From the cell containing the given text, extract its center point as [X, Y] coordinate. 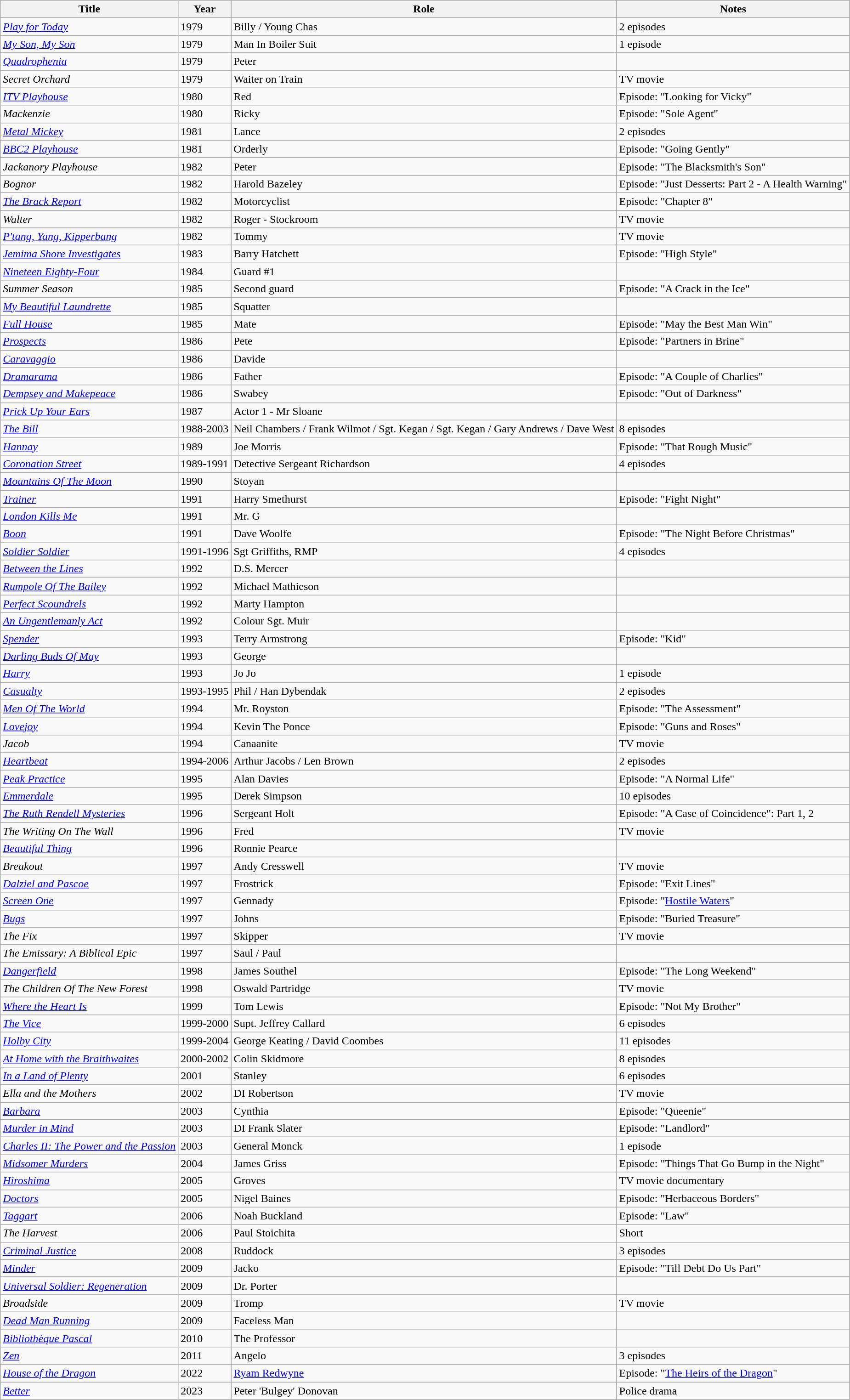
Johns [424, 918]
The Ruth Rendell Mysteries [89, 814]
Phil / Han Dybendak [424, 691]
1999 [205, 1006]
Episode: "A Normal Life" [733, 779]
Father [424, 376]
Episode: "The Heirs of the Dragon" [733, 1373]
Charles II: The Power and the Passion [89, 1146]
Orderly [424, 149]
Episode: "Buried Treasure" [733, 918]
The Bill [89, 429]
Arthur Jacobs / Len Brown [424, 761]
BBC2 Playhouse [89, 149]
Motorcyclist [424, 201]
Ruddock [424, 1251]
Trainer [89, 499]
Canaanite [424, 743]
Episode: "A Case of Coincidence": Part 1, 2 [733, 814]
Full House [89, 324]
Paul Stoichita [424, 1233]
Episode: "May the Best Man Win" [733, 324]
Soldier Soldier [89, 551]
Sgt Griffiths, RMP [424, 551]
Jacko [424, 1268]
11 episodes [733, 1041]
Beautiful Thing [89, 849]
Harold Bazeley [424, 184]
My Beautiful Laundrette [89, 306]
Summer Season [89, 289]
Groves [424, 1181]
Episode: "Exit Lines" [733, 884]
Short [733, 1233]
George Keating / David Coombes [424, 1041]
Darling Buds Of May [89, 656]
Dr. Porter [424, 1286]
Episode: "Landlord" [733, 1128]
1984 [205, 272]
Jemima Shore Investigates [89, 254]
Secret Orchard [89, 79]
Neil Chambers / Frank Wilmot / Sgt. Kegan / Sgt. Kegan / Gary Andrews / Dave West [424, 429]
Kevin The Ponce [424, 726]
Murder in Mind [89, 1128]
Title [89, 9]
Episode: "Kid" [733, 639]
Midsomer Murders [89, 1163]
The Children Of The New Forest [89, 988]
Dave Woolfe [424, 534]
ITV Playhouse [89, 96]
Harry [89, 674]
Caravaggio [89, 359]
Role [424, 9]
Criminal Justice [89, 1251]
Episode: "The Blacksmith's Son" [733, 166]
Skipper [424, 936]
Bibliothèque Pascal [89, 1338]
Episode: "Guns and Roses" [733, 726]
Episode: "Just Desserts: Part 2 - A Health Warning" [733, 184]
Detective Sergeant Richardson [424, 464]
1988-2003 [205, 429]
1993-1995 [205, 691]
Jacob [89, 743]
Zen [89, 1356]
Dead Man Running [89, 1321]
George [424, 656]
Angelo [424, 1356]
The Professor [424, 1338]
Mountains Of The Moon [89, 481]
Ryam Redwyne [424, 1373]
An Ungentlemanly Act [89, 621]
Marty Hampton [424, 604]
Taggart [89, 1216]
In a Land of Plenty [89, 1076]
Dangerfield [89, 971]
Frostrick [424, 884]
1983 [205, 254]
Police drama [733, 1391]
Nineteen Eighty-Four [89, 272]
Barbara [89, 1111]
Casualty [89, 691]
Walter [89, 219]
Men Of The World [89, 709]
Mate [424, 324]
Barry Hatchett [424, 254]
Mackenzie [89, 114]
2022 [205, 1373]
The Brack Report [89, 201]
Episode: "The Long Weekend" [733, 971]
2004 [205, 1163]
Episode: "Looking for Vicky" [733, 96]
Pete [424, 341]
Andy Cresswell [424, 866]
Play for Today [89, 27]
Breakout [89, 866]
2011 [205, 1356]
Screen One [89, 901]
Hannay [89, 446]
Prospects [89, 341]
Fred [424, 831]
Dalziel and Pascoe [89, 884]
Episode: "Partners in Brine" [733, 341]
Broadside [89, 1303]
Sergeant Holt [424, 814]
Episode: "Out of Darkness" [733, 394]
The Emissary: A Biblical Epic [89, 953]
Derek Simpson [424, 796]
Episode: "Chapter 8" [733, 201]
At Home with the Braithwaites [89, 1058]
Bognor [89, 184]
Jackanory Playhouse [89, 166]
Ronnie Pearce [424, 849]
Where the Heart Is [89, 1006]
Lance [424, 131]
General Monck [424, 1146]
DI Robertson [424, 1094]
1990 [205, 481]
Noah Buckland [424, 1216]
Lovejoy [89, 726]
Episode: "Going Gently" [733, 149]
Minder [89, 1268]
Davide [424, 359]
Jo Jo [424, 674]
Nigel Baines [424, 1198]
Tommy [424, 237]
Prick Up Your Ears [89, 411]
Mr. Royston [424, 709]
Quadrophenia [89, 62]
Coronation Street [89, 464]
Episode: "Not My Brother" [733, 1006]
Terry Armstrong [424, 639]
Stoyan [424, 481]
Episode: "High Style" [733, 254]
1994-2006 [205, 761]
1991-1996 [205, 551]
Mr. G [424, 516]
DI Frank Slater [424, 1128]
Boon [89, 534]
Episode: "Till Debt Do Us Part" [733, 1268]
James Southel [424, 971]
Holby City [89, 1041]
2010 [205, 1338]
Faceless Man [424, 1321]
1999-2000 [205, 1023]
Episode: "Fight Night" [733, 499]
Episode: "Law" [733, 1216]
Ricky [424, 114]
Tom Lewis [424, 1006]
P'tang, Yang, Kipperbang [89, 237]
2001 [205, 1076]
Bugs [89, 918]
James Griss [424, 1163]
Ella and the Mothers [89, 1094]
Episode: "The Assessment" [733, 709]
Alan Davies [424, 779]
Year [205, 9]
Spender [89, 639]
Episode: "Herbaceous Borders" [733, 1198]
1999-2004 [205, 1041]
1989-1991 [205, 464]
Dempsey and Makepeace [89, 394]
The Harvest [89, 1233]
Episode: "Hostile Waters" [733, 901]
The Fix [89, 936]
Joe Morris [424, 446]
Saul / Paul [424, 953]
Notes [733, 9]
Peak Practice [89, 779]
Squatter [424, 306]
Universal Soldier: Regeneration [89, 1286]
Man In Boiler Suit [424, 44]
Between the Lines [89, 569]
Second guard [424, 289]
Episode: "That Rough Music" [733, 446]
Colour Sgt. Muir [424, 621]
Colin Skidmore [424, 1058]
Roger - Stockroom [424, 219]
Harry Smethurst [424, 499]
Waiter on Train [424, 79]
2008 [205, 1251]
Perfect Scoundrels [89, 604]
Red [424, 96]
Gennady [424, 901]
Better [89, 1391]
Dramarama [89, 376]
London Kills Me [89, 516]
Heartbeat [89, 761]
Tromp [424, 1303]
Guard #1 [424, 272]
Episode: "Sole Agent" [733, 114]
The Vice [89, 1023]
Emmerdale [89, 796]
Rumpole Of The Bailey [89, 586]
Michael Mathieson [424, 586]
TV movie documentary [733, 1181]
1989 [205, 446]
House of the Dragon [89, 1373]
Swabey [424, 394]
Billy / Young Chas [424, 27]
2000-2002 [205, 1058]
My Son, My Son [89, 44]
10 episodes [733, 796]
Cynthia [424, 1111]
Episode: "The Night Before Christmas" [733, 534]
1987 [205, 411]
Supt. Jeffrey Callard [424, 1023]
Metal Mickey [89, 131]
Peter 'Bulgey' Donovan [424, 1391]
Doctors [89, 1198]
Hiroshima [89, 1181]
Episode: "Things That Go Bump in the Night" [733, 1163]
D.S. Mercer [424, 569]
2023 [205, 1391]
2002 [205, 1094]
Episode: "A Crack in the Ice" [733, 289]
Episode: "A Couple of Charlies" [733, 376]
Actor 1 - Mr Sloane [424, 411]
Oswald Partridge [424, 988]
Episode: "Queenie" [733, 1111]
The Writing On The Wall [89, 831]
Stanley [424, 1076]
